Find where the given text appears and provide that cell's center as [x, y] coordinate. 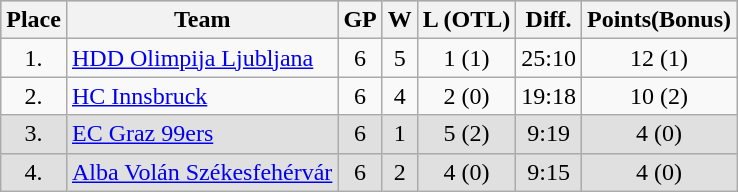
L (OTL) [466, 20]
Diff. [549, 20]
GP [360, 20]
1 [400, 134]
4 [400, 96]
4. [34, 172]
Team [202, 20]
W [400, 20]
Alba Volán Székesfehérvár [202, 172]
1 (1) [466, 58]
2 (0) [466, 96]
2. [34, 96]
2 [400, 172]
EC Graz 99ers [202, 134]
HC Innsbruck [202, 96]
25:10 [549, 58]
Place [34, 20]
HDD Olimpija Ljubljana [202, 58]
5 [400, 58]
10 (2) [658, 96]
3. [34, 134]
Points(Bonus) [658, 20]
1. [34, 58]
9:19 [549, 134]
19:18 [549, 96]
9:15 [549, 172]
12 (1) [658, 58]
5 (2) [466, 134]
